Provide the [x, y] coordinate of the cell's center where the given text is located.  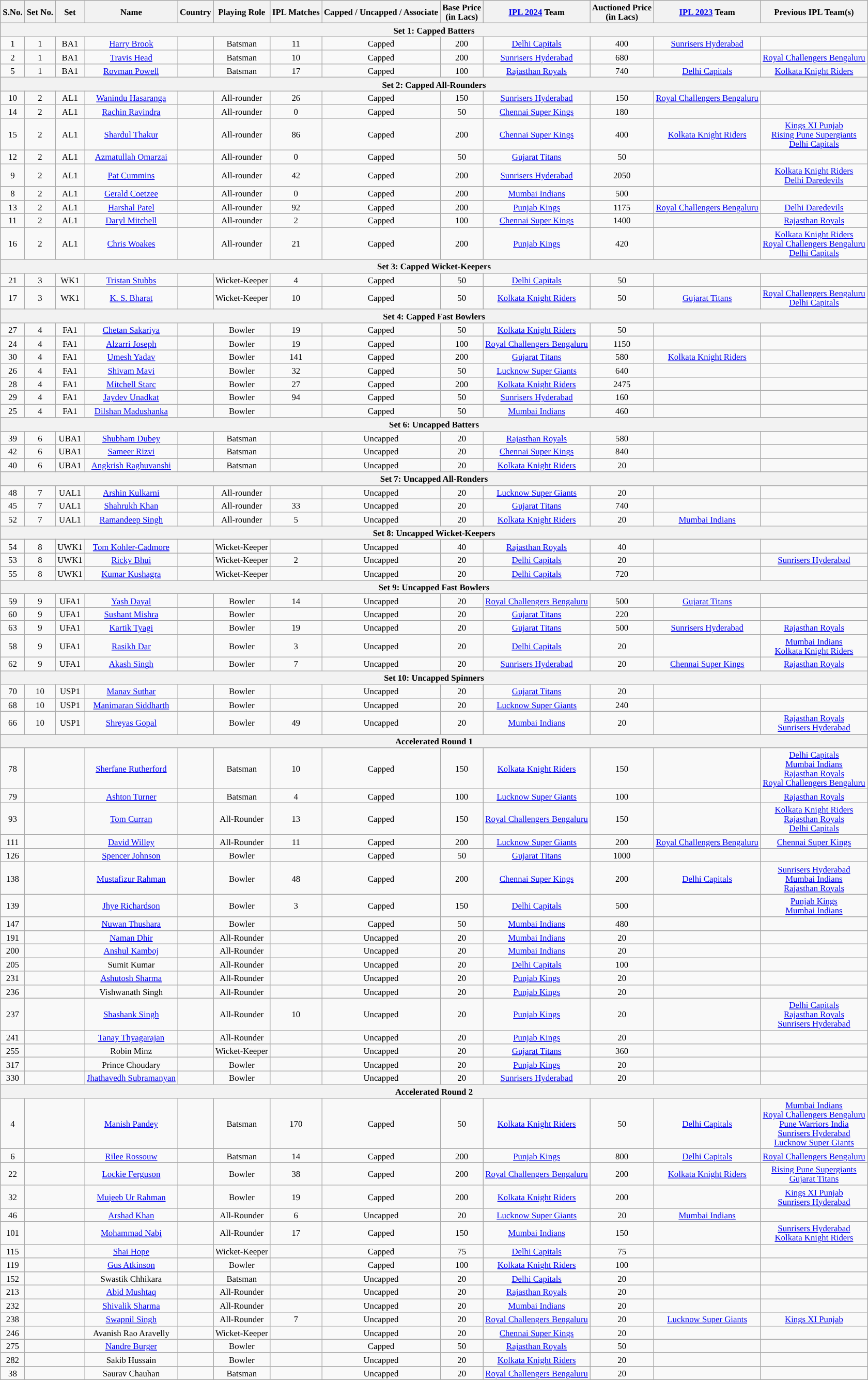
Avanish Rao Aravelly [131, 1332]
Rovman Powell [131, 71]
480 [622, 924]
275 [12, 1346]
Swastik Chhikara [131, 1278]
800 [622, 1156]
Kings XI PunjabRising Pune SupergiantsDelhi Capitals [814, 134]
Yash Dayal [131, 601]
49 [296, 723]
Jaydev Unadkat [131, 397]
Delhi CapitalsMumbai IndiansRajasthan RoyalsRoyal Challengers Bengaluru [814, 769]
Jhathavedh Subramanyan [131, 1078]
360 [622, 1051]
16 [12, 243]
K. S. Bharat [131, 298]
Gerald Coetzee [131, 193]
Jhye Richardson [131, 906]
Ashton Turner [131, 796]
141 [296, 357]
147 [12, 924]
Delhi Daredevils [814, 207]
Set 10: Uncapped Spinners [434, 678]
138 [12, 878]
54 [12, 546]
191 [12, 937]
Ashutosh Sharma [131, 978]
33 [296, 505]
Gus Atkinson [131, 1265]
Sakib Hussain [131, 1359]
680 [622, 57]
Rachin Ravindra [131, 111]
25 [12, 411]
Manimaran Siddharth [131, 704]
92 [296, 207]
Name [131, 12]
Chris Woakes [131, 243]
Shahrukh Khan [131, 505]
Set 2: Capped All-Rounders [434, 84]
Previous IPL Team(s) [814, 12]
Akash Singh [131, 664]
241 [12, 1037]
Harry Brook [131, 43]
Punjab KingsMumbai Indians [814, 906]
29 [12, 397]
Arshad Khan [131, 1215]
232 [12, 1306]
86 [296, 134]
115 [12, 1251]
Sunrisers HyderabadMumbai IndiansRajasthan Royals [814, 878]
93 [12, 819]
640 [622, 370]
Chetan Sakariya [131, 330]
70 [12, 691]
30 [12, 357]
126 [12, 855]
Set 3: Capped Wicket-Keepers [434, 266]
Royal Challengers BengaluruDelhi Capitals [814, 298]
1400 [622, 220]
180 [622, 111]
Playing Role [242, 12]
Mohammad Nabi [131, 1233]
Accelerated Round 1 [434, 741]
IPL 2023 Team [707, 12]
78 [12, 769]
Sumit Kumar [131, 964]
Set 7: Uncapped All-Ronders [434, 479]
420 [622, 243]
Nandre Burger [131, 1346]
Manish Pandey [131, 1124]
Daryl Mitchell [131, 220]
S.No. [12, 12]
Tanay Thyagarajan [131, 1037]
Vishwanath Singh [131, 991]
Delhi CapitalsRajasthan RoyalsSunrisers Hyderabad [814, 1014]
62 [12, 664]
119 [12, 1265]
Set 6: Uncapped Batters [434, 424]
Mustafizur Rahman [131, 878]
Tom Kohler-Cadmore [131, 546]
Auctioned Price(in Lacs) [622, 12]
1175 [622, 207]
Shubham Dubey [131, 438]
Set 1: Capped Batters [434, 30]
Azmatullah Omarzai [131, 157]
Base Price(in Lacs) [462, 12]
94 [296, 397]
Kolkata Knight RidersRoyal Challengers BengaluruDelhi Capitals [814, 243]
2050 [622, 175]
58 [12, 646]
160 [622, 397]
66 [12, 723]
Set 9: Uncapped Fast Bowlers [434, 587]
1150 [622, 343]
460 [622, 411]
1000 [622, 855]
46 [12, 1215]
28 [12, 384]
Shivalik Sharma [131, 1306]
Spencer Johnson [131, 855]
IPL Matches [296, 12]
Country [195, 12]
220 [622, 614]
101 [12, 1233]
Mitchell Starc [131, 384]
840 [622, 451]
Capped / Uncapped / Associate [381, 12]
Tristan Stubbs [131, 280]
Sunrisers HyderabadKolkata Knight Riders [814, 1233]
213 [12, 1292]
170 [296, 1124]
Rajasthan RoyalsSunrisers Hyderabad [814, 723]
Wanindu Hasaranga [131, 98]
Robin Minz [131, 1051]
Arshin Kulkarni [131, 492]
Pat Cummins [131, 175]
2475 [622, 384]
Rilee Rossouw [131, 1156]
IPL 2024 Team [536, 12]
60 [12, 614]
Mumbai IndiansKolkata Knight Riders [814, 646]
David Willey [131, 841]
317 [12, 1064]
Shreyas Gopal [131, 723]
15 [12, 134]
Sherfane Rutherford [131, 769]
Set 4: Capped Fast Bowlers [434, 316]
238 [12, 1319]
Kolkata Knight RidersRajasthan RoyalsDelhi Capitals [814, 819]
Naman Dhir [131, 937]
Prince Choudary [131, 1064]
Swapnil Singh [131, 1319]
68 [12, 704]
Kumar Kushagra [131, 573]
63 [12, 627]
282 [12, 1359]
Rising Pune SupergiantsGujarat Titans [814, 1174]
Angkrish Raghuvanshi [131, 465]
53 [12, 560]
Kings XI PunjabSunrisers Hyderabad [814, 1197]
139 [12, 906]
Alzarri Joseph [131, 343]
12 [12, 157]
Shivam Mavi [131, 370]
Ramandeep Singh [131, 519]
22 [12, 1174]
39 [12, 438]
Sushant Mishra [131, 614]
Mujeeb Ur Rahman [131, 1197]
Set [70, 12]
Travis Head [131, 57]
111 [12, 841]
Sameer Rizvi [131, 451]
246 [12, 1332]
Accelerated Round 2 [434, 1091]
79 [12, 796]
Kings XI Punjab [814, 1319]
Set 8: Uncapped Wicket-Keepers [434, 533]
55 [12, 573]
330 [12, 1078]
Dilshan Madushanka [131, 411]
236 [12, 991]
205 [12, 964]
Shashank Singh [131, 1014]
Rasikh Dar [131, 646]
255 [12, 1051]
Tom Curran [131, 819]
Nuwan Thushara [131, 924]
231 [12, 978]
Manav Suthar [131, 691]
Anshul Kamboj [131, 951]
24 [12, 343]
Umesh Yadav [131, 357]
720 [622, 573]
Set No. [40, 12]
Lockie Ferguson [131, 1174]
240 [622, 704]
Saurav Chauhan [131, 1373]
152 [12, 1278]
Ricky Bhui [131, 560]
Harshal Patel [131, 207]
Mumbai IndiansRoyal Challengers BengaluruPune Warriors IndiaSunrisers HyderabadLucknow Super Giants [814, 1124]
Shai Hope [131, 1251]
45 [12, 505]
59 [12, 601]
Abid Mushtaq [131, 1292]
237 [12, 1014]
Shardul Thakur [131, 134]
52 [12, 519]
Kolkata Knight RidersDelhi Daredevils [814, 175]
Kartik Tyagi [131, 627]
